Output the [X, Y] coordinate of the center of the cell containing the given text.  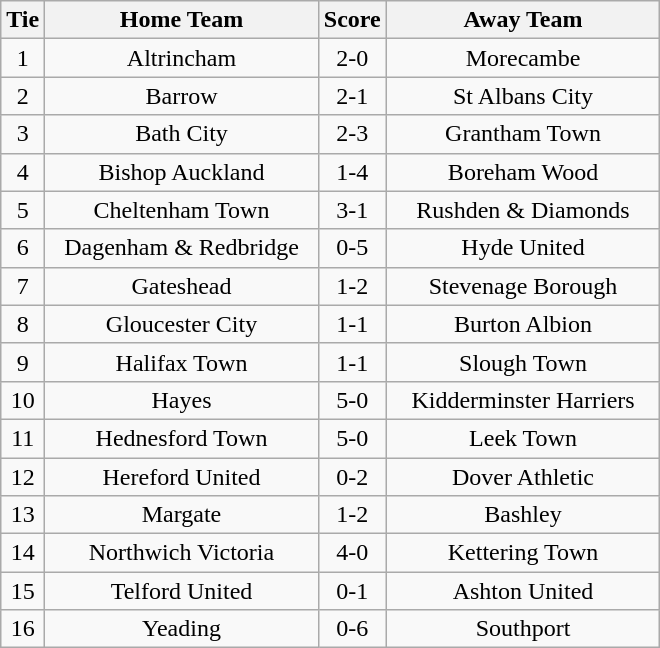
Stevenage Borough [523, 286]
5 [23, 210]
Home Team [182, 20]
8 [23, 324]
Tie [23, 20]
Halifax Town [182, 362]
11 [23, 438]
Barrow [182, 96]
7 [23, 286]
2 [23, 96]
Bashley [523, 515]
Altrincham [182, 58]
Ashton United [523, 591]
Margate [182, 515]
4 [23, 172]
Burton Albion [523, 324]
Southport [523, 629]
14 [23, 553]
Bishop Auckland [182, 172]
Kidderminster Harriers [523, 400]
Kettering Town [523, 553]
Northwich Victoria [182, 553]
Boreham Wood [523, 172]
St Albans City [523, 96]
Gloucester City [182, 324]
2-0 [352, 58]
0-6 [352, 629]
Morecambe [523, 58]
Away Team [523, 20]
Bath City [182, 134]
1 [23, 58]
Grantham Town [523, 134]
0-5 [352, 248]
Dagenham & Redbridge [182, 248]
Hyde United [523, 248]
Telford United [182, 591]
Yeading [182, 629]
10 [23, 400]
Slough Town [523, 362]
Rushden & Diamonds [523, 210]
Cheltenham Town [182, 210]
Gateshead [182, 286]
3 [23, 134]
2-3 [352, 134]
Score [352, 20]
Hayes [182, 400]
Hednesford Town [182, 438]
0-1 [352, 591]
Dover Athletic [523, 477]
4-0 [352, 553]
15 [23, 591]
2-1 [352, 96]
16 [23, 629]
0-2 [352, 477]
9 [23, 362]
12 [23, 477]
3-1 [352, 210]
Hereford United [182, 477]
Leek Town [523, 438]
13 [23, 515]
6 [23, 248]
1-4 [352, 172]
